For the text-containing cell, return its midpoint in (X, Y) coordinate format. 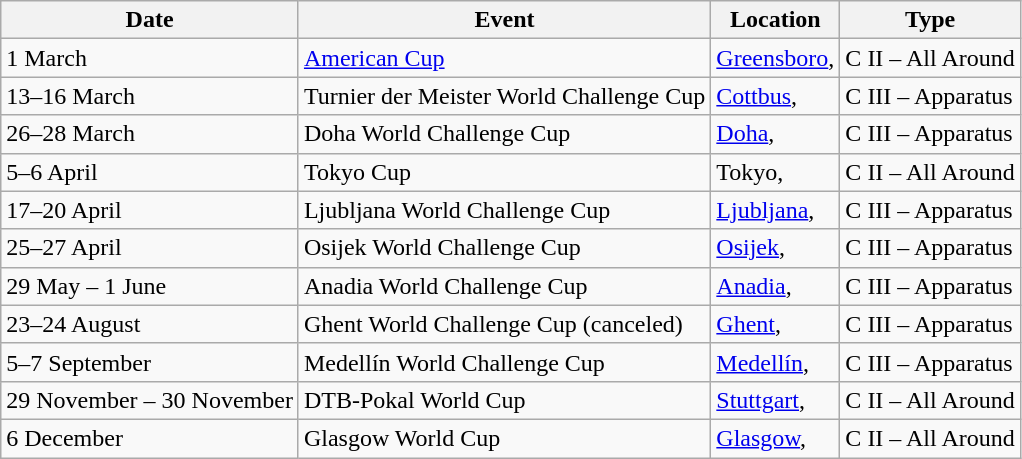
Osijek, (776, 248)
Doha, (776, 134)
17–20 April (150, 210)
5–7 September (150, 362)
Ljubljana World Challenge Cup (504, 210)
Event (504, 20)
DTB-Pokal World Cup (504, 400)
Tokyo Cup (504, 172)
26–28 March (150, 134)
American Cup (504, 58)
Ghent, (776, 324)
Greensboro, (776, 58)
Ljubljana, (776, 210)
29 November – 30 November (150, 400)
Tokyo, (776, 172)
Glasgow, (776, 438)
29 May – 1 June (150, 286)
Medellín, (776, 362)
Glasgow World Cup (504, 438)
1 March (150, 58)
Ghent World Challenge Cup (canceled) (504, 324)
Anadia, (776, 286)
Turnier der Meister World Challenge Cup (504, 96)
23–24 August (150, 324)
Date (150, 20)
Doha World Challenge Cup (504, 134)
Location (776, 20)
Anadia World Challenge Cup (504, 286)
Osijek World Challenge Cup (504, 248)
Type (930, 20)
Stuttgart, (776, 400)
Cottbus, (776, 96)
Medellín World Challenge Cup (504, 362)
5–6 April (150, 172)
6 December (150, 438)
25–27 April (150, 248)
13–16 March (150, 96)
